Scan for the cell matching the given text and deliver its (x, y) coordinate at center. 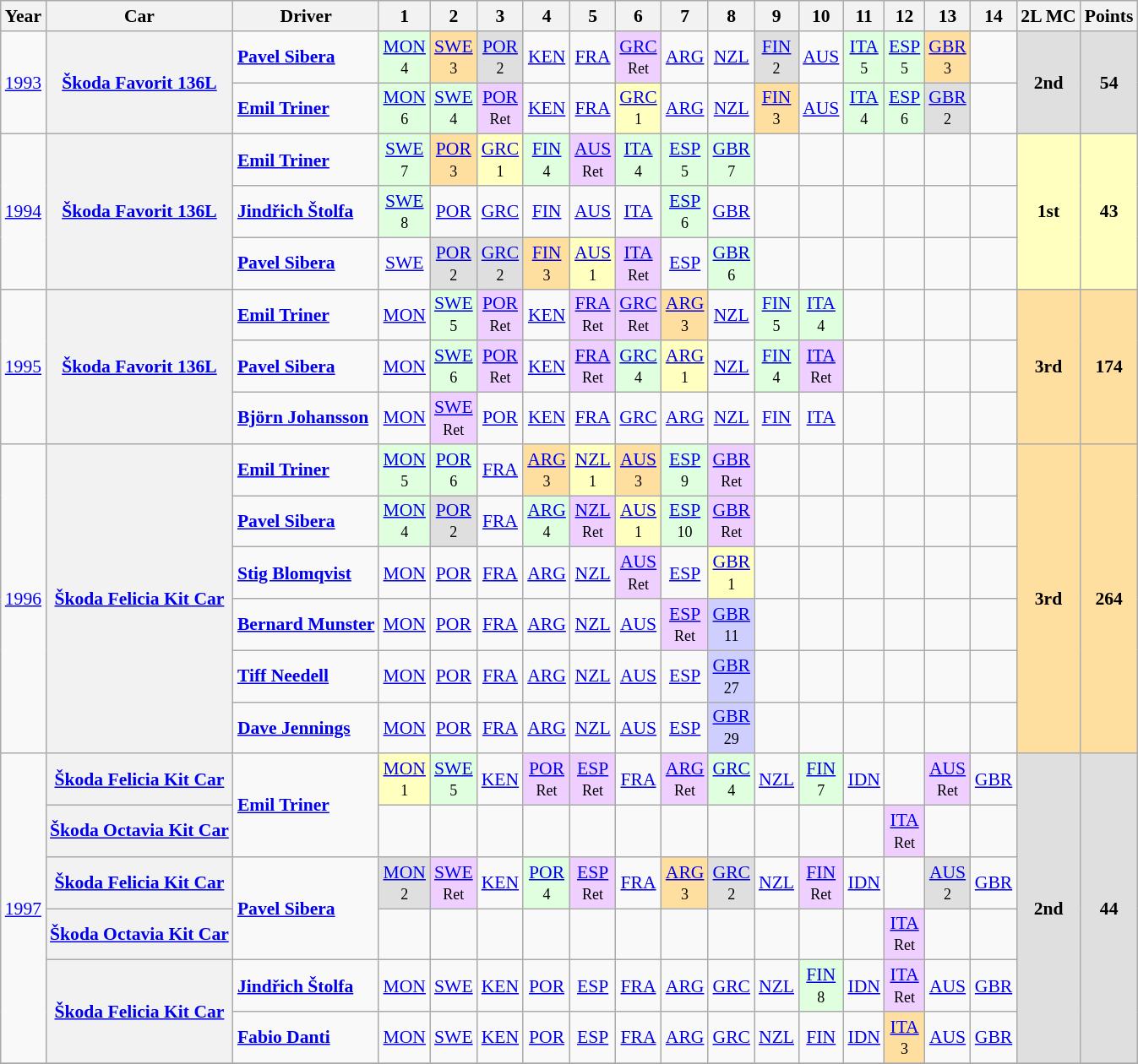
SWE3 (454, 57)
1st (1048, 211)
9 (776, 16)
1996 (24, 600)
POR4 (547, 883)
12 (904, 16)
Driver (306, 16)
Tiff Needell (306, 676)
6 (639, 16)
10 (821, 16)
43 (1109, 211)
Points (1109, 16)
2 (454, 16)
264 (1109, 600)
ESP10 (685, 522)
MON5 (404, 470)
POR3 (454, 160)
SWE4 (454, 108)
Dave Jennings (306, 728)
1993 (24, 83)
Fabio Danti (306, 1037)
8 (732, 16)
GBR3 (948, 57)
MON2 (404, 883)
GBR11 (732, 625)
13 (948, 16)
1994 (24, 211)
ITA3 (904, 1037)
7 (685, 16)
14 (994, 16)
ARG1 (685, 366)
54 (1109, 83)
ITA5 (863, 57)
SWE8 (404, 211)
GBR2 (948, 108)
Bernard Munster (306, 625)
FIN5 (776, 314)
2L MC (1048, 16)
GBR27 (732, 676)
FIN2 (776, 57)
NZL1 (593, 470)
Year (24, 16)
1995 (24, 366)
Stig Blomqvist (306, 573)
1 (404, 16)
AUS3 (639, 470)
FINRet (821, 883)
GBR29 (732, 728)
4 (547, 16)
44 (1109, 909)
ESP9 (685, 470)
174 (1109, 366)
ARG4 (547, 522)
5 (593, 16)
POR6 (454, 470)
11 (863, 16)
FIN8 (821, 986)
NZLRet (593, 522)
GBR7 (732, 160)
Car (139, 16)
ARGRet (685, 780)
AUS2 (948, 883)
Björn Johansson (306, 419)
FIN7 (821, 780)
1997 (24, 909)
SWE7 (404, 160)
MON6 (404, 108)
GBR6 (732, 263)
3 (500, 16)
SWE6 (454, 366)
GBR1 (732, 573)
MON1 (404, 780)
